Provide the [X, Y] coordinate of the cell's center where the given text is located.  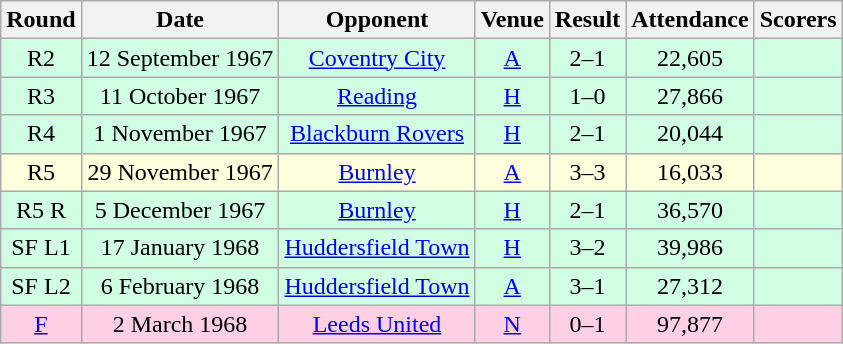
Blackburn Rovers [377, 134]
6 February 1968 [180, 286]
29 November 1967 [180, 172]
R3 [41, 96]
22,605 [690, 58]
27,312 [690, 286]
Coventry City [377, 58]
3–3 [587, 172]
1 November 1967 [180, 134]
Date [180, 20]
Scorers [798, 20]
Attendance [690, 20]
F [41, 324]
R2 [41, 58]
R4 [41, 134]
27,866 [690, 96]
R5 R [41, 210]
0–1 [587, 324]
Reading [377, 96]
3–1 [587, 286]
2 March 1968 [180, 324]
3–2 [587, 248]
36,570 [690, 210]
5 December 1967 [180, 210]
17 January 1968 [180, 248]
12 September 1967 [180, 58]
Round [41, 20]
20,044 [690, 134]
R5 [41, 172]
SF L2 [41, 286]
1–0 [587, 96]
N [512, 324]
Opponent [377, 20]
SF L1 [41, 248]
Result [587, 20]
Leeds United [377, 324]
11 October 1967 [180, 96]
97,877 [690, 324]
39,986 [690, 248]
Venue [512, 20]
16,033 [690, 172]
